Return (x, y) of the center of cell containing provided text 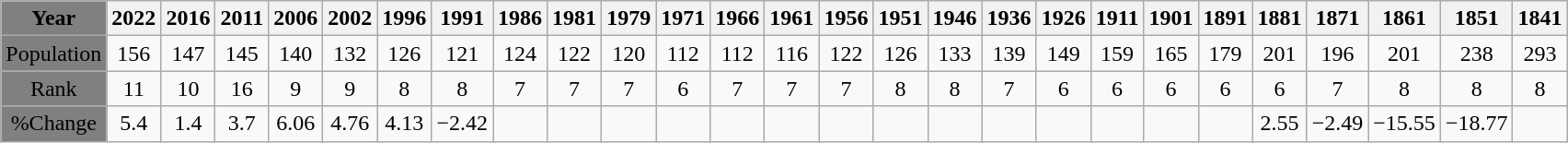
1891 (1226, 18)
1981 (574, 18)
−18.77 (1476, 124)
121 (462, 54)
120 (629, 54)
1926 (1064, 18)
1971 (683, 18)
116 (791, 54)
1991 (462, 18)
1986 (521, 18)
1871 (1338, 18)
1996 (405, 18)
5.4 (134, 124)
6.06 (296, 124)
4.76 (350, 124)
16 (242, 89)
−2.42 (462, 124)
2016 (188, 18)
238 (1476, 54)
%Change (53, 124)
1966 (738, 18)
149 (1064, 54)
1881 (1279, 18)
124 (521, 54)
10 (188, 89)
1841 (1540, 18)
1951 (900, 18)
1956 (847, 18)
3.7 (242, 124)
1961 (791, 18)
1911 (1117, 18)
1946 (955, 18)
11 (134, 89)
179 (1226, 54)
293 (1540, 54)
4.13 (405, 124)
−15.55 (1404, 124)
2.55 (1279, 124)
2002 (350, 18)
139 (1009, 54)
2011 (242, 18)
−2.49 (1338, 124)
159 (1117, 54)
1861 (1404, 18)
165 (1170, 54)
140 (296, 54)
1901 (1170, 18)
2022 (134, 18)
1979 (629, 18)
133 (955, 54)
Population (53, 54)
147 (188, 54)
1851 (1476, 18)
196 (1338, 54)
132 (350, 54)
1936 (1009, 18)
145 (242, 54)
Year (53, 18)
2006 (296, 18)
1.4 (188, 124)
156 (134, 54)
Rank (53, 89)
